For the text-containing cell, return its midpoint in [X, Y] coordinate format. 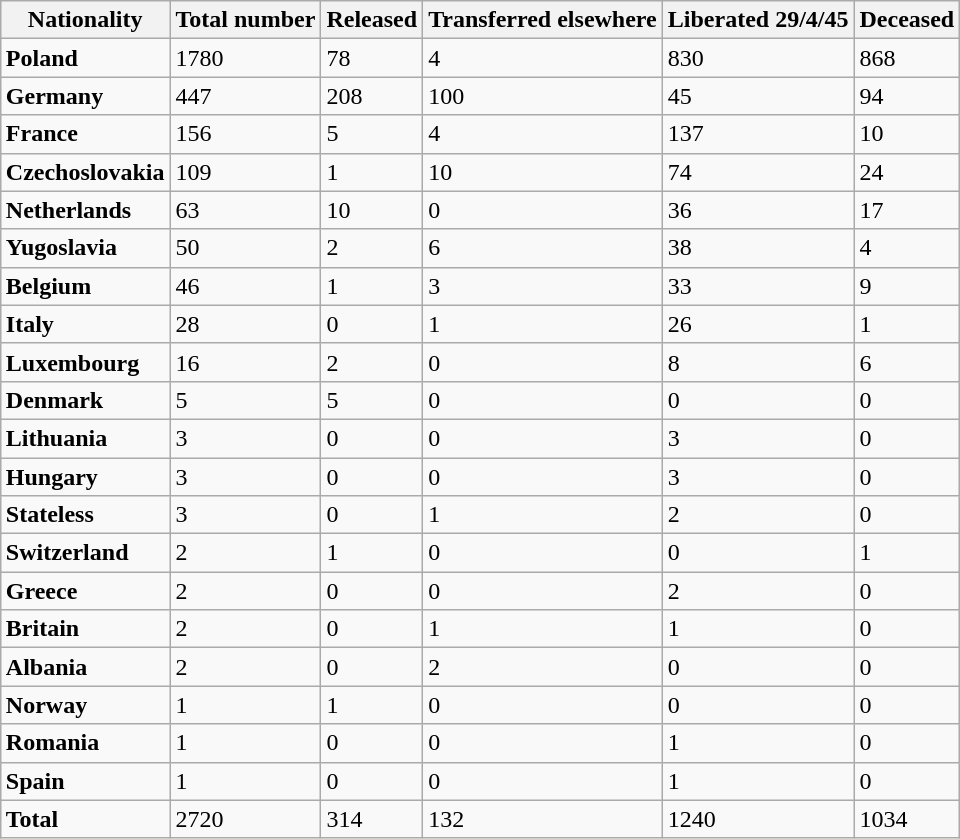
156 [246, 134]
Greece [85, 591]
1034 [907, 819]
109 [246, 172]
9 [907, 286]
Switzerland [85, 553]
132 [543, 819]
868 [907, 58]
Norway [85, 705]
26 [758, 324]
Poland [85, 58]
Netherlands [85, 210]
2720 [246, 819]
Germany [85, 96]
8 [758, 362]
Czechoslovakia [85, 172]
28 [246, 324]
Nationality [85, 20]
17 [907, 210]
France [85, 134]
24 [907, 172]
Italy [85, 324]
16 [246, 362]
Stateless [85, 515]
Lithuania [85, 438]
Liberated 29/4/45 [758, 20]
Spain [85, 781]
447 [246, 96]
Transferred elsewhere [543, 20]
Hungary [85, 477]
Total number [246, 20]
50 [246, 248]
Deceased [907, 20]
208 [372, 96]
78 [372, 58]
1240 [758, 819]
63 [246, 210]
Belgium [85, 286]
74 [758, 172]
38 [758, 248]
Luxembourg [85, 362]
36 [758, 210]
Romania [85, 743]
Yugoslavia [85, 248]
46 [246, 286]
Total [85, 819]
33 [758, 286]
Britain [85, 629]
Released [372, 20]
Albania [85, 667]
45 [758, 96]
100 [543, 96]
Denmark [85, 400]
314 [372, 819]
137 [758, 134]
94 [907, 96]
830 [758, 58]
1780 [246, 58]
